Determine the (x, y) coordinate at the center of the cell enclosing the given text.  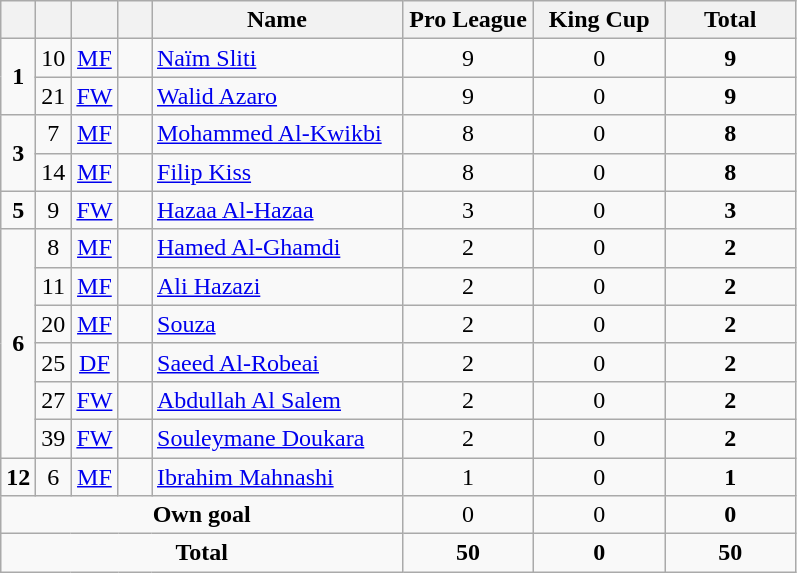
21 (54, 96)
Pro League (468, 20)
Hazaa Al-Hazaa (278, 210)
14 (54, 172)
Ali Hazazi (278, 286)
5 (18, 210)
20 (54, 324)
12 (18, 477)
Souza (278, 324)
Hamed Al-Ghamdi (278, 248)
25 (54, 362)
Ibrahim Mahnashi (278, 477)
Abdullah Al Salem (278, 400)
Walid Azaro (278, 96)
King Cup (600, 20)
Souleymane Doukara (278, 438)
Name (278, 20)
10 (54, 58)
Own goal (202, 515)
39 (54, 438)
Filip Kiss (278, 172)
Mohammed Al-Kwikbi (278, 134)
11 (54, 286)
DF (94, 362)
27 (54, 400)
Saeed Al-Robeai (278, 362)
Naïm Sliti (278, 58)
7 (54, 134)
